Identify which cell holds the provided text, then report its (x, y) central coordinate. 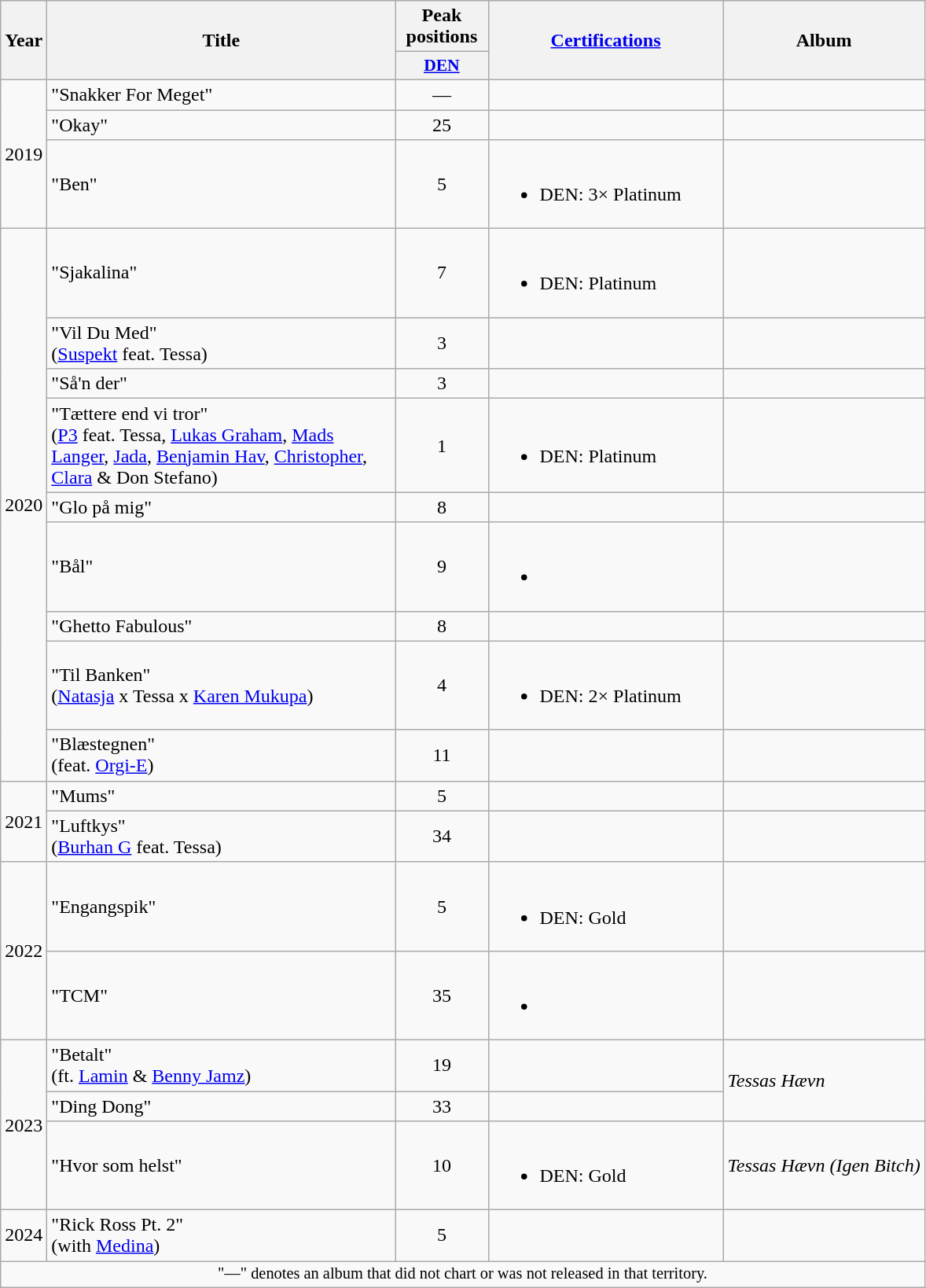
"Ben" (222, 184)
"Sjakalina" (222, 274)
Tessas Hævn (824, 1080)
"TCM" (222, 995)
1 (442, 445)
"—" denotes an album that did not chart or was not released in that territory. (462, 1275)
"Vil Du Med"(Suspekt feat. Tessa) (222, 343)
19 (442, 1065)
Certifications (605, 41)
Peak positions (442, 27)
"Glo på mig" (222, 507)
"Snakker For Meget" (222, 94)
"Til Banken"(Natasja x Tessa x Karen Mukupa) (222, 686)
10 (442, 1165)
DEN (442, 66)
"Ghetto Fabulous" (222, 626)
11 (442, 755)
DEN: 3× Platinum (605, 184)
35 (442, 995)
4 (442, 686)
"Så'n der" (222, 384)
2022 (24, 951)
"Tættere end vi tror" (P3 feat. Tessa, Lukas Graham, Mads Langer, Jada, Benjamin Hav, Christopher, Clara & Don Stefano) (222, 445)
"Bål" (222, 566)
Tessas Hævn (Igen Bitch) (824, 1165)
"Rick Ross Pt. 2"(with Medina) (222, 1236)
"Engangspik" (222, 906)
Title (222, 41)
9 (442, 566)
"Luftkys" (Burhan G feat. Tessa) (222, 837)
33 (442, 1106)
2024 (24, 1236)
— (442, 94)
34 (442, 837)
"Ding Dong" (222, 1106)
2021 (24, 821)
2019 (24, 154)
Year (24, 41)
"Mums" (222, 796)
"Hvor som helst" (222, 1165)
7 (442, 274)
"Okay" (222, 125)
Album (824, 41)
DEN: 2× Platinum (605, 686)
"Betalt"(ft. Lamin & Benny Jamz) (222, 1065)
2023 (24, 1124)
25 (442, 125)
"Blæstegnen"(feat. Orgi-E) (222, 755)
2020 (24, 505)
